Extract the [X, Y] coordinate from the center of the cell holding the provided text.  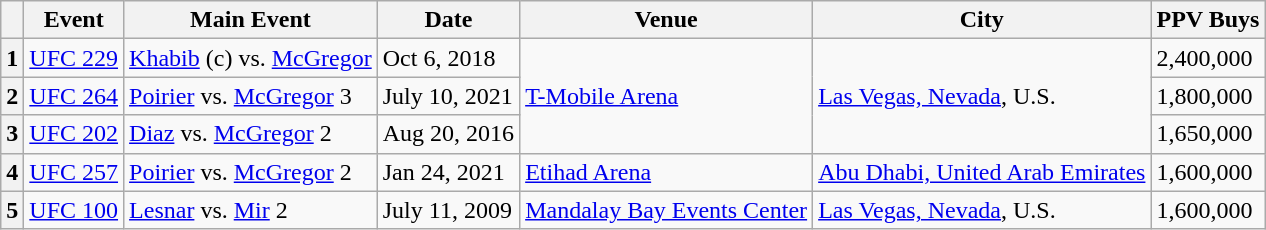
Event [74, 20]
Poirier vs. McGregor 2 [251, 172]
UFC 202 [74, 134]
Mandalay Bay Events Center [666, 210]
July 11, 2009 [448, 210]
T-Mobile Arena [666, 96]
Etihad Arena [666, 172]
1,800,000 [1208, 96]
2,400,000 [1208, 58]
5 [12, 210]
2 [12, 96]
Poirier vs. McGregor 3 [251, 96]
Abu Dhabi, United Arab Emirates [982, 172]
UFC 257 [74, 172]
City [982, 20]
UFC 100 [74, 210]
Lesnar vs. Mir 2 [251, 210]
UFC 229 [74, 58]
Main Event [251, 20]
PPV Buys [1208, 20]
3 [12, 134]
Diaz vs. McGregor 2 [251, 134]
1,650,000 [1208, 134]
Jan 24, 2021 [448, 172]
Oct 6, 2018 [448, 58]
July 10, 2021 [448, 96]
Venue [666, 20]
Khabib (c) vs. McGregor [251, 58]
UFC 264 [74, 96]
1 [12, 58]
Aug 20, 2016 [448, 134]
Date [448, 20]
4 [12, 172]
